From the cell containing the given text, extract its center point as (X, Y) coordinate. 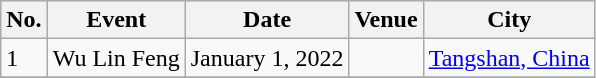
January 1, 2022 (267, 58)
Tangshan, China (509, 58)
Wu Lin Feng (116, 58)
No. (24, 20)
Event (116, 20)
Venue (386, 20)
City (509, 20)
1 (24, 58)
Date (267, 20)
